Identify which cell holds the provided text, then report its (X, Y) central coordinate. 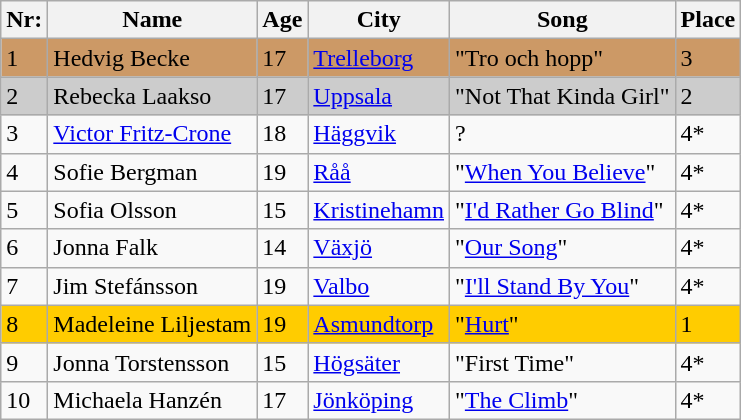
Valbo (379, 286)
6 (24, 248)
Växjö (379, 248)
5 (24, 210)
7 (24, 286)
Age (282, 20)
Madeleine Liljestam (152, 324)
4 (24, 172)
"Tro och hopp" (563, 58)
Kristinehamn (379, 210)
Name (152, 20)
Hedvig Becke (152, 58)
Jonna Torstensson (152, 362)
"I'd Rather Go Blind" (563, 210)
Rebecka Laakso (152, 96)
City (379, 20)
Michaela Hanzén (152, 400)
? (563, 134)
Uppsala (379, 96)
Asmundtorp (379, 324)
Victor Fritz-Crone (152, 134)
Place (708, 20)
14 (282, 248)
"When You Believe" (563, 172)
18 (282, 134)
Högsäter (379, 362)
Jim Stefánsson (152, 286)
Nr: (24, 20)
Jönköping (379, 400)
"Our Song" (563, 248)
Råå (379, 172)
"The Climb" (563, 400)
10 (24, 400)
Trelleborg (379, 58)
Jonna Falk (152, 248)
Häggvik (379, 134)
Song (563, 20)
Sofie Bergman (152, 172)
"Hurt" (563, 324)
9 (24, 362)
"I'll Stand By You" (563, 286)
"Not That Kinda Girl" (563, 96)
Sofia Olsson (152, 210)
"First Time" (563, 362)
8 (24, 324)
